Return [X, Y] of the center of cell containing provided text 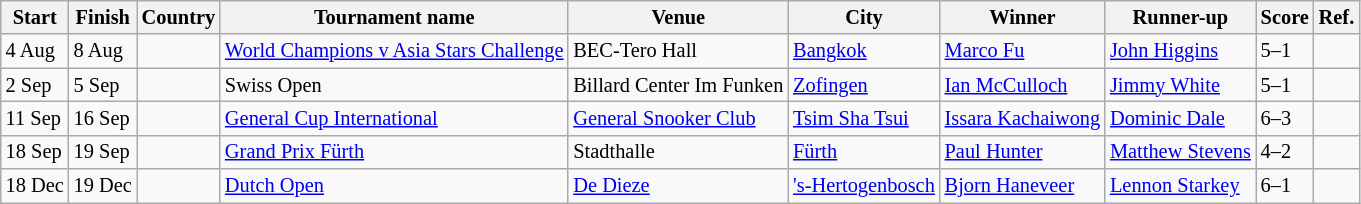
Issara Kachaiwong [1022, 118]
General Cup International [394, 118]
19 Dec [103, 186]
Paul Hunter [1022, 152]
General Snooker Club [678, 118]
City [864, 17]
Tournament name [394, 17]
Tsim Sha Tsui [864, 118]
Ian McCulloch [1022, 85]
6–3 [1285, 118]
2 Sep [35, 85]
De Dieze [678, 186]
Bangkok [864, 51]
Runner-up [1180, 17]
Grand Prix Fürth [394, 152]
Fürth [864, 152]
Winner [1022, 17]
Dominic Dale [1180, 118]
8 Aug [103, 51]
16 Sep [103, 118]
Billard Center Im Funken [678, 85]
BEC-Tero Hall [678, 51]
18 Dec [35, 186]
Bjorn Haneveer [1022, 186]
Matthew Stevens [1180, 152]
Dutch Open [394, 186]
's-Hertogenbosch [864, 186]
Country [178, 17]
5 Sep [103, 85]
19 Sep [103, 152]
Stadthalle [678, 152]
John Higgins [1180, 51]
Ref. [1336, 17]
Swiss Open [394, 85]
Score [1285, 17]
Start [35, 17]
11 Sep [35, 118]
6–1 [1285, 186]
World Champions v Asia Stars Challenge [394, 51]
Jimmy White [1180, 85]
Lennon Starkey [1180, 186]
Venue [678, 17]
4 Aug [35, 51]
4–2 [1285, 152]
Zofingen [864, 85]
18 Sep [35, 152]
Finish [103, 17]
Marco Fu [1022, 51]
